Return the (x, y) coordinate for the center point of the cell that contains the specified text.  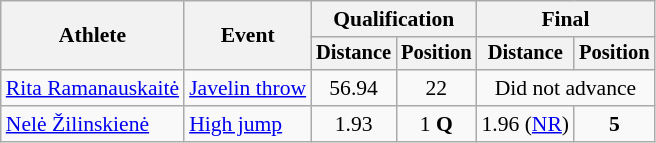
Nelė Žilinskienė (92, 124)
1 Q (436, 124)
High jump (248, 124)
56.94 (354, 88)
22 (436, 88)
Final (565, 19)
Did not advance (565, 88)
Athlete (92, 36)
1.93 (354, 124)
5 (614, 124)
Event (248, 36)
1.96 (NR) (525, 124)
Rita Ramanauskaitė (92, 88)
Qualification (394, 19)
Javelin throw (248, 88)
